Return the [X, Y] coordinate for the center point of the cell that contains the specified text.  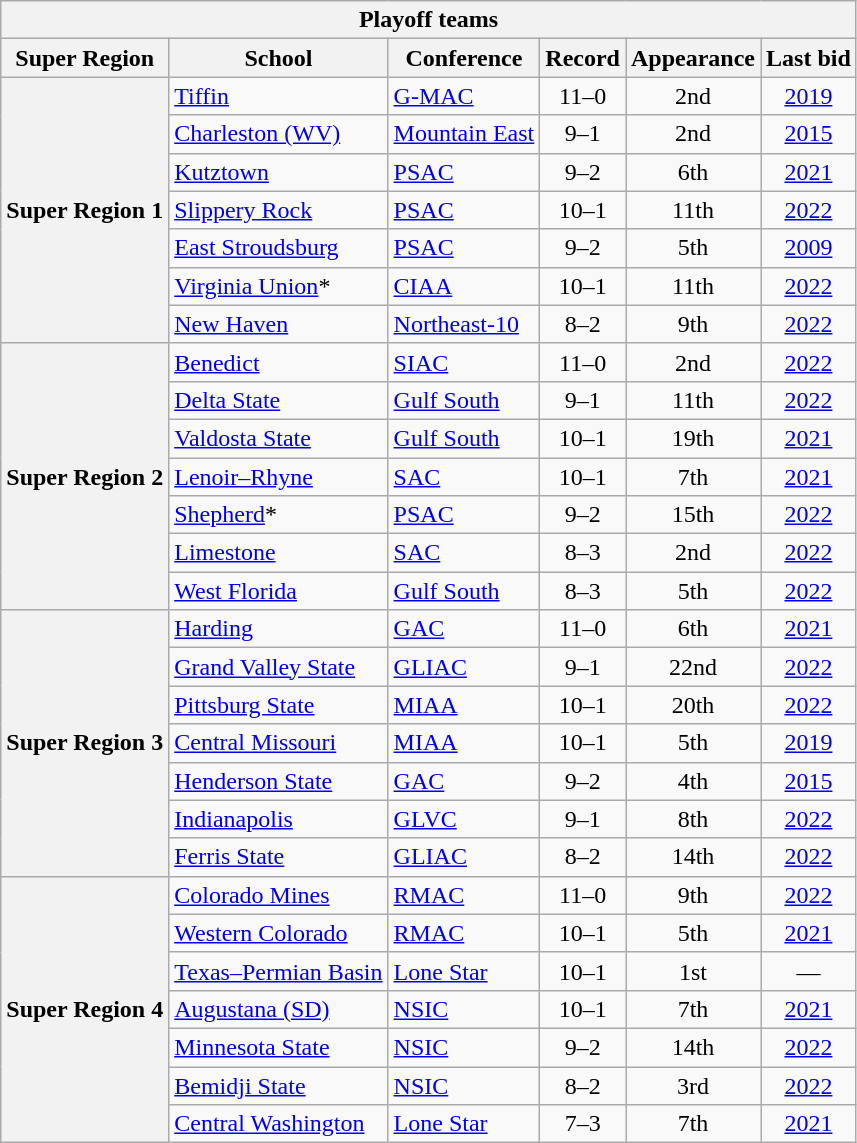
Indianapolis [278, 819]
8th [694, 819]
3rd [694, 1085]
West Florida [278, 591]
1st [694, 971]
Shepherd* [278, 515]
20th [694, 705]
Benedict [278, 362]
Charleston (WV) [278, 134]
Ferris State [278, 857]
Appearance [694, 58]
Last bid [809, 58]
Pittsburg State [278, 705]
Super Region [85, 58]
Limestone [278, 553]
Harding [278, 629]
— [809, 971]
Grand Valley State [278, 667]
SIAC [464, 362]
Slippery Rock [278, 210]
New Haven [278, 324]
Virginia Union* [278, 286]
Central Missouri [278, 743]
Super Region 4 [85, 1009]
G-MAC [464, 96]
Northeast-10 [464, 324]
Valdosta State [278, 438]
Super Region 2 [85, 476]
4th [694, 781]
CIAA [464, 286]
Tiffin [278, 96]
Super Region 1 [85, 210]
15th [694, 515]
Delta State [278, 400]
Kutztown [278, 172]
East Stroudsburg [278, 248]
Super Region 3 [85, 743]
19th [694, 438]
Minnesota State [278, 1047]
Mountain East [464, 134]
2009 [809, 248]
Conference [464, 58]
Playoff teams [429, 20]
Texas–Permian Basin [278, 971]
Record [583, 58]
Central Washington [278, 1124]
Lenoir–Rhyne [278, 477]
7–3 [583, 1124]
Bemidji State [278, 1085]
Henderson State [278, 781]
Colorado Mines [278, 895]
Western Colorado [278, 933]
School [278, 58]
GLVC [464, 819]
22nd [694, 667]
Augustana (SD) [278, 1009]
